Output the [X, Y] coordinate of the center of the cell containing the given text.  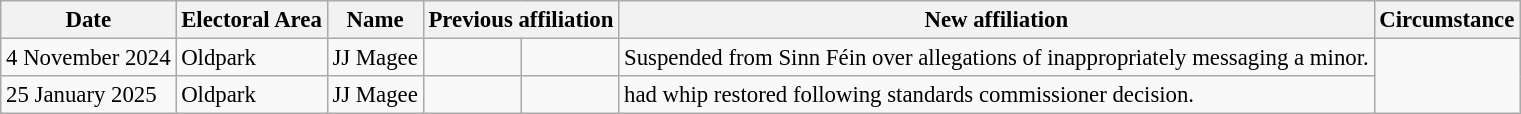
Name [375, 20]
Date [88, 20]
Circumstance [1447, 20]
New affiliation [996, 20]
had whip restored following standards commissioner decision. [996, 95]
Suspended from Sinn Féin over allegations of inappropriately messaging a minor. [996, 58]
4 November 2024 [88, 58]
Previous affiliation [521, 20]
Electoral Area [252, 20]
25 January 2025 [88, 95]
